Pinpoint the cell where the given text exists, returning its (x, y) midpoint coordinate. 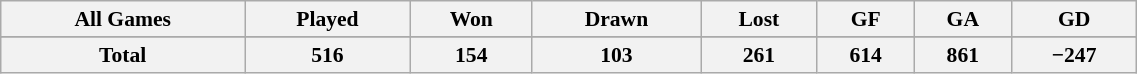
All Games (123, 19)
614 (866, 55)
Played (328, 19)
GA (962, 19)
154 (471, 55)
−247 (1074, 55)
Lost (759, 19)
516 (328, 55)
GF (866, 19)
Total (123, 55)
261 (759, 55)
103 (616, 55)
GD (1074, 19)
Drawn (616, 19)
Won (471, 19)
861 (962, 55)
